Locate the cell with the specified text and output its [X, Y] center coordinate. 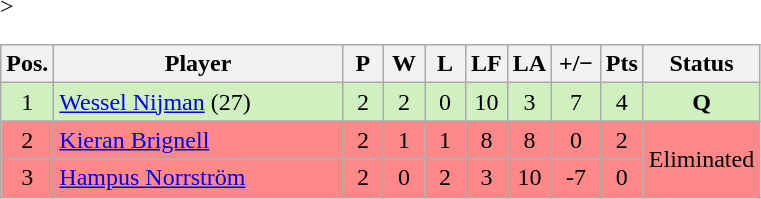
Status [701, 64]
Pts [622, 64]
LA [529, 64]
LF [487, 64]
P [362, 64]
Hampus Norrström [198, 178]
4 [622, 102]
7 [576, 102]
Eliminated [701, 159]
Wessel Nijman (27) [198, 102]
L [444, 64]
+/− [576, 64]
Player [198, 64]
Kieran Brignell [198, 140]
Q [701, 102]
-7 [576, 178]
W [404, 64]
Pos. [28, 64]
